Capture the cell that displays the provided text and extract its [X, Y] central coordinate. 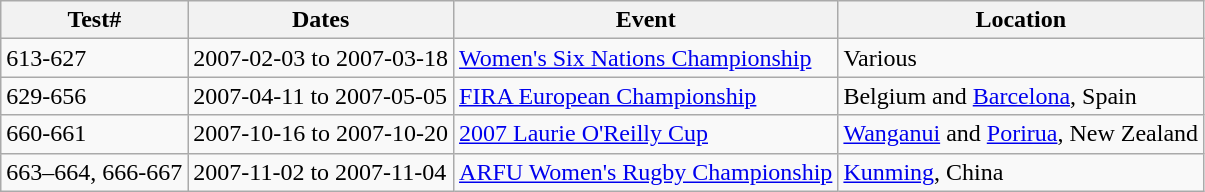
Belgium and Barcelona, Spain [1021, 96]
Test# [94, 20]
Event [646, 20]
Kunming, China [1021, 172]
Women's Six Nations Championship [646, 58]
Dates [321, 20]
ARFU Women's Rugby Championship [646, 172]
629-656 [94, 96]
660-661 [94, 134]
2007-02-03 to 2007-03-18 [321, 58]
2007-04-11 to 2007-05-05 [321, 96]
2007-10-16 to 2007-10-20 [321, 134]
Location [1021, 20]
Various [1021, 58]
Wanganui and Porirua, New Zealand [1021, 134]
FIRA European Championship [646, 96]
2007 Laurie O'Reilly Cup [646, 134]
2007-11-02 to 2007-11-04 [321, 172]
613-627 [94, 58]
663–664, 666-667 [94, 172]
